Find where the given text appears and provide that cell's center as [X, Y] coordinate. 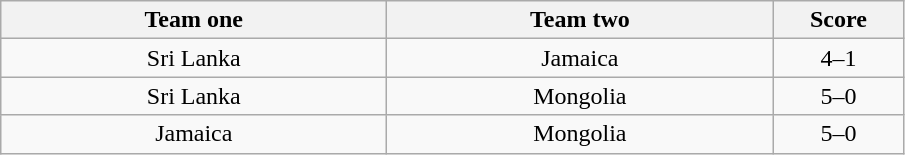
Team one [194, 20]
Score [838, 20]
4–1 [838, 58]
Team two [580, 20]
